Output the [x, y] coordinate of the center of the cell containing the given text.  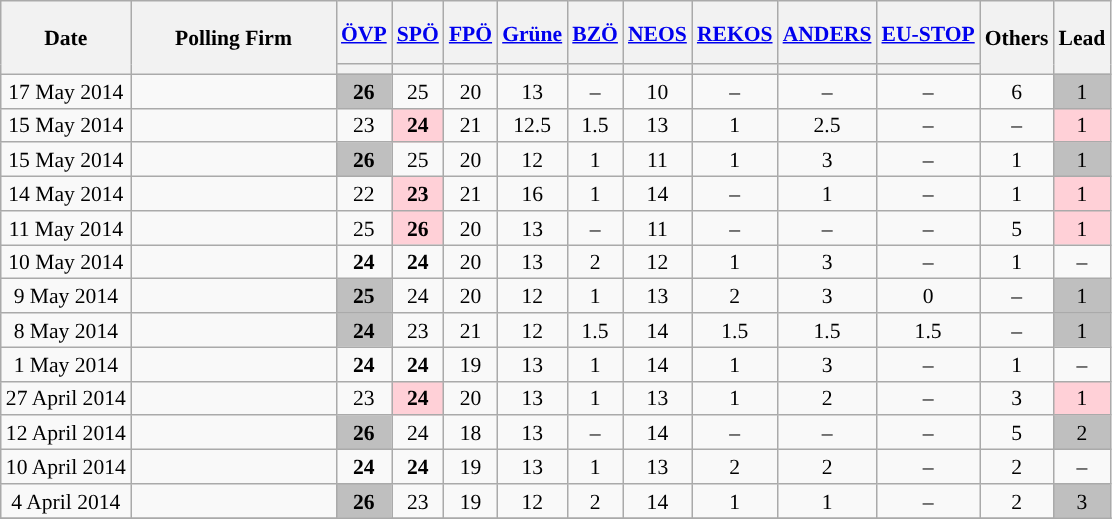
10 May 2014 [66, 262]
27 April 2014 [66, 398]
12.5 [532, 125]
Date [66, 38]
16 [532, 194]
22 [364, 194]
Grüne [532, 32]
BZÖ [595, 32]
17 May 2014 [66, 91]
Others [1017, 38]
FPÖ [470, 32]
Polling Firm [234, 38]
SPÖ [418, 32]
EU-STOP [928, 32]
8 May 2014 [66, 330]
0 [928, 296]
ANDERS [828, 32]
Lead [1082, 38]
12 April 2014 [66, 433]
NEOS [658, 32]
9 May 2014 [66, 296]
ÖVP [364, 32]
18 [470, 433]
REKOS [735, 32]
11 May 2014 [66, 228]
1 May 2014 [66, 364]
10 April 2014 [66, 467]
2.5 [828, 125]
6 [1017, 91]
10 [658, 91]
4 April 2014 [66, 501]
14 May 2014 [66, 194]
